Search for the cell housing the specified text and yield its [x, y] center coordinate. 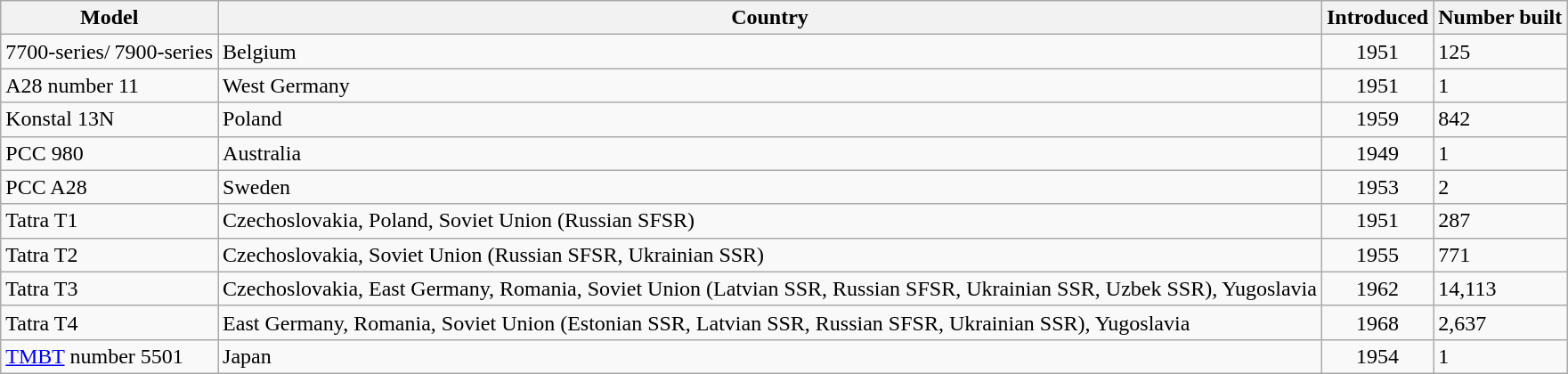
7700-series/ 7900-series [110, 52]
2 [1500, 187]
14,113 [1500, 289]
PCC 980 [110, 153]
Model [110, 18]
2,637 [1500, 322]
Country [770, 18]
1949 [1377, 153]
1968 [1377, 322]
1955 [1377, 255]
125 [1500, 52]
Tatra T4 [110, 322]
Introduced [1377, 18]
Tatra T2 [110, 255]
Australia [770, 153]
Japan [770, 356]
A28 number 11 [110, 85]
Tatra T3 [110, 289]
Belgium [770, 52]
Czechoslovakia, East Germany, Romania, Soviet Union (Latvian SSR, Russian SFSR, Ukrainian SSR, Uzbek SSR), Yugoslavia [770, 289]
Tatra T1 [110, 221]
PCC A28 [110, 187]
Poland [770, 119]
1959 [1377, 119]
Sweden [770, 187]
Czechoslovakia, Poland, Soviet Union (Russian SFSR) [770, 221]
West Germany [770, 85]
East Germany, Romania, Soviet Union (Estonian SSR, Latvian SSR, Russian SFSR, Ukrainian SSR), Yugoslavia [770, 322]
TMBT number 5501 [110, 356]
842 [1500, 119]
1953 [1377, 187]
287 [1500, 221]
771 [1500, 255]
1962 [1377, 289]
Number built [1500, 18]
Konstal 13N [110, 119]
Czechoslovakia, Soviet Union (Russian SFSR, Ukrainian SSR) [770, 255]
1954 [1377, 356]
